Determine the (X, Y) coordinate at the center of the cell enclosing the given text.  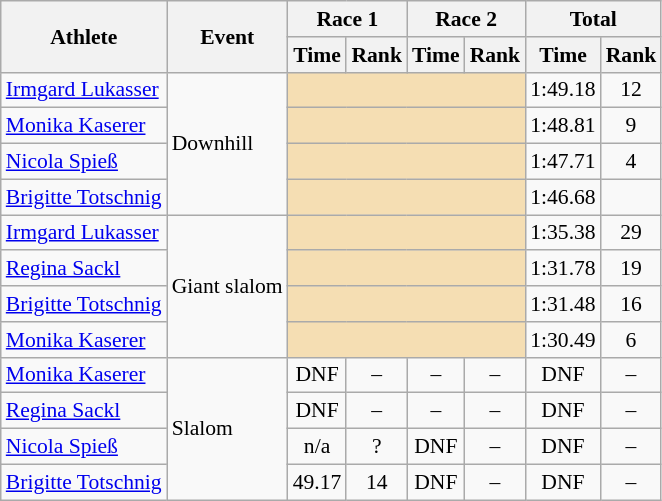
14 (376, 482)
49.17 (318, 482)
29 (632, 233)
4 (632, 162)
Race 1 (348, 19)
Slalom (228, 428)
1:31.78 (562, 269)
Race 2 (466, 19)
1:47.71 (562, 162)
1:30.49 (562, 340)
9 (632, 126)
1:31.48 (562, 304)
n/a (318, 447)
1:35.38 (562, 233)
1:48.81 (562, 126)
Downhill (228, 143)
Athlete (84, 36)
6 (632, 340)
1:46.68 (562, 197)
Total (593, 19)
19 (632, 269)
? (376, 447)
16 (632, 304)
12 (632, 90)
Event (228, 36)
Giant slalom (228, 286)
1:49.18 (562, 90)
